Pinpoint the cell where the given text exists, returning its (x, y) midpoint coordinate. 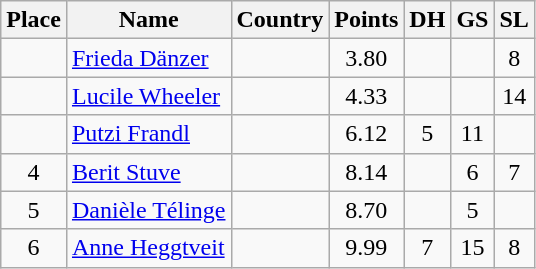
11 (472, 134)
15 (472, 248)
GS (472, 20)
8.70 (366, 210)
Name (148, 20)
Points (366, 20)
Putzi Frandl (148, 134)
SL (514, 20)
Anne Heggtveit (148, 248)
4.33 (366, 96)
8.14 (366, 172)
Danièle Télinge (148, 210)
14 (514, 96)
DH (428, 20)
Berit Stuve (148, 172)
3.80 (366, 58)
Country (280, 20)
Place (34, 20)
4 (34, 172)
6.12 (366, 134)
Frieda Dänzer (148, 58)
9.99 (366, 248)
Lucile Wheeler (148, 96)
